Find where the given text appears and provide that cell's center as (X, Y) coordinate. 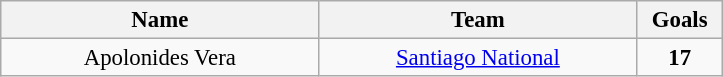
Goals (680, 20)
17 (680, 58)
Santiago National (478, 58)
Team (478, 20)
Name (160, 20)
Apolonides Vera (160, 58)
